Extract the (X, Y) coordinate from the center of the cell holding the provided text.  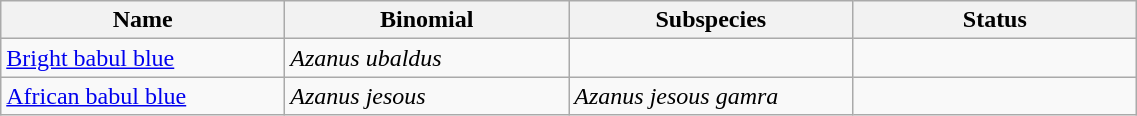
African babul blue (143, 96)
Name (143, 20)
Azanus jesous (427, 96)
Subspecies (711, 20)
Status (995, 20)
Bright babul blue (143, 58)
Azanus jesous gamra (711, 96)
Binomial (427, 20)
Azanus ubaldus (427, 58)
